Capture the cell that displays the provided text and extract its [X, Y] central coordinate. 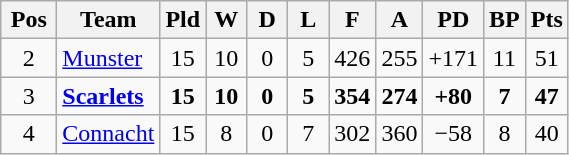
302 [352, 134]
51 [546, 58]
+171 [454, 58]
BP [505, 20]
255 [400, 58]
A [400, 20]
+80 [454, 96]
Scarlets [108, 96]
−58 [454, 134]
2 [29, 58]
40 [546, 134]
47 [546, 96]
3 [29, 96]
Pts [546, 20]
W [226, 20]
426 [352, 58]
360 [400, 134]
F [352, 20]
Connacht [108, 134]
D [268, 20]
4 [29, 134]
274 [400, 96]
354 [352, 96]
11 [505, 58]
Pld [183, 20]
Pos [29, 20]
L [308, 20]
Team [108, 20]
PD [454, 20]
Munster [108, 58]
